Scan for the cell matching the given text and deliver its [x, y] coordinate at center. 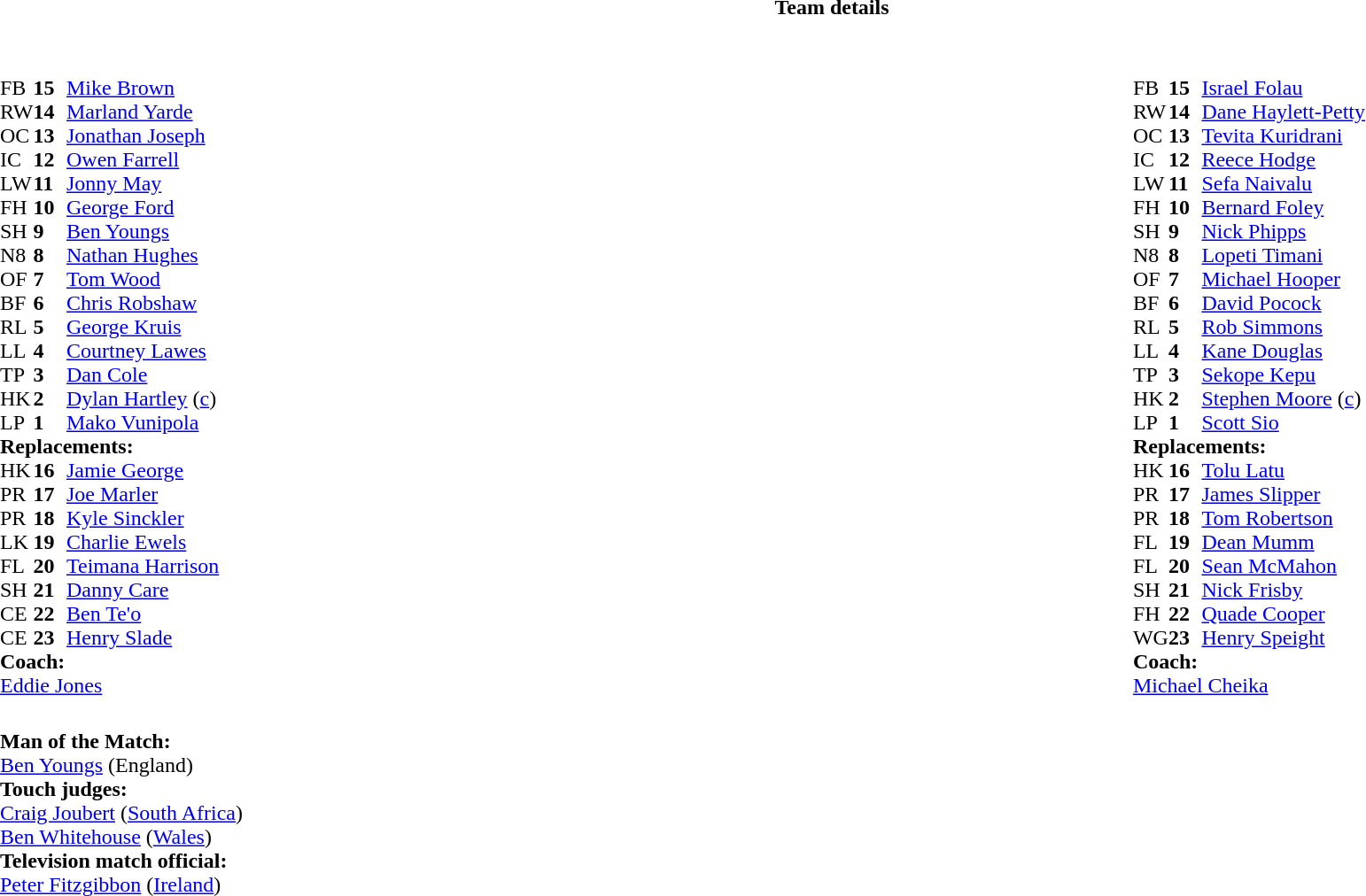
Jonny May [143, 184]
Reece Hodge [1283, 159]
Dylan Hartley (c) [143, 398]
Owen Farrell [143, 159]
Sekope Kepu [1283, 375]
Courtney Lawes [143, 351]
Henry Speight [1283, 637]
Rob Simmons [1283, 328]
Tolu Latu [1283, 471]
WG [1151, 637]
Bernard Foley [1283, 207]
Ben Te'o [143, 614]
Stephen Moore (c) [1283, 398]
Kane Douglas [1283, 351]
Tom Robertson [1283, 519]
Dan Cole [143, 375]
Quade Cooper [1283, 614]
Lopeti Timani [1283, 255]
LK [17, 542]
Ben Youngs [143, 232]
George Ford [143, 207]
Tevita Kuridrani [1283, 136]
David Pocock [1283, 303]
Marland Yarde [143, 112]
Nick Frisby [1283, 590]
Michael Cheika [1249, 685]
Israel Folau [1283, 89]
Danny Care [143, 590]
Dane Haylett-Petty [1283, 112]
Kyle Sinckler [143, 519]
Sefa Naivalu [1283, 184]
Tom Wood [143, 280]
Michael Hooper [1283, 280]
Joe Marler [143, 494]
Teimana Harrison [143, 567]
Henry Slade [143, 637]
Nathan Hughes [143, 255]
Mike Brown [143, 89]
Eddie Jones [110, 685]
George Kruis [143, 328]
Jamie George [143, 471]
Jonathan Joseph [143, 136]
James Slipper [1283, 494]
Chris Robshaw [143, 303]
Dean Mumm [1283, 542]
Charlie Ewels [143, 542]
Nick Phipps [1283, 232]
Sean McMahon [1283, 567]
Mako Vunipola [143, 423]
Scott Sio [1283, 423]
